Determine the [x, y] coordinate at the center of the cell enclosing the given text.  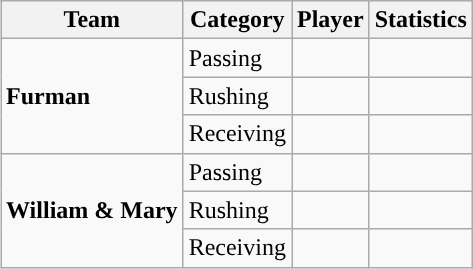
Statistics [420, 20]
Category [237, 20]
Furman [92, 96]
Team [92, 20]
Player [331, 20]
William & Mary [92, 210]
